Scan for the cell matching the given text and deliver its [X, Y] coordinate at center. 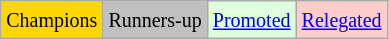
Champions [52, 20]
Promoted [252, 20]
Relegated [342, 20]
Runners-up [155, 20]
